Capture the cell that displays the provided text and extract its [X, Y] central coordinate. 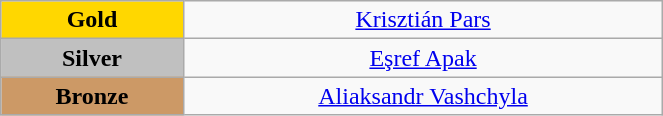
Silver [92, 58]
Krisztián Pars [423, 20]
Bronze [92, 96]
Eşref Apak [423, 58]
Gold [92, 20]
Aliaksandr Vashchyla [423, 96]
